Search for the cell housing the specified text and yield its [X, Y] center coordinate. 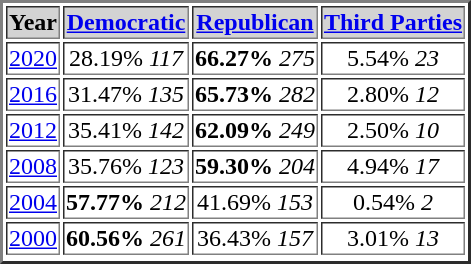
4.94% 17 [393, 166]
2020 [33, 58]
31.47% 135 [126, 94]
Year [33, 22]
2016 [33, 94]
65.73% 282 [255, 94]
2000 [33, 238]
2.80% 12 [393, 94]
62.09% 249 [255, 130]
57.77% 212 [126, 202]
2.50% 10 [393, 130]
28.19% 117 [126, 58]
60.56% 261 [126, 238]
0.54% 2 [393, 202]
66.27% 275 [255, 58]
36.43% 157 [255, 238]
41.69% 153 [255, 202]
35.76% 123 [126, 166]
2004 [33, 202]
5.54% 23 [393, 58]
Republican [255, 22]
35.41% 142 [126, 130]
Third Parties [393, 22]
Democratic [126, 22]
2008 [33, 166]
59.30% 204 [255, 166]
3.01% 13 [393, 238]
2012 [33, 130]
